For the text-containing cell, return its midpoint in [x, y] coordinate format. 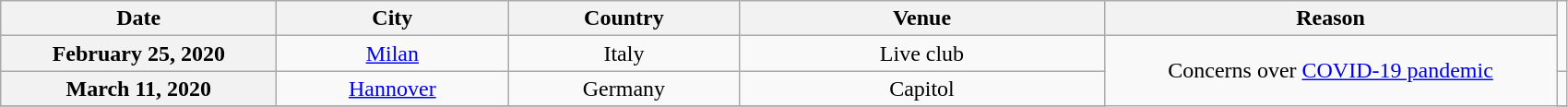
Capitol [922, 89]
Reason [1330, 18]
February 25, 2020 [138, 53]
Country [624, 18]
City [393, 18]
Live club [922, 53]
Concerns over COVID-19 pandemic [1330, 71]
Milan [393, 53]
Venue [922, 18]
Italy [624, 53]
Date [138, 18]
Hannover [393, 89]
March 11, 2020 [138, 89]
Germany [624, 89]
